Locate the cell with the specified text and output its (X, Y) center coordinate. 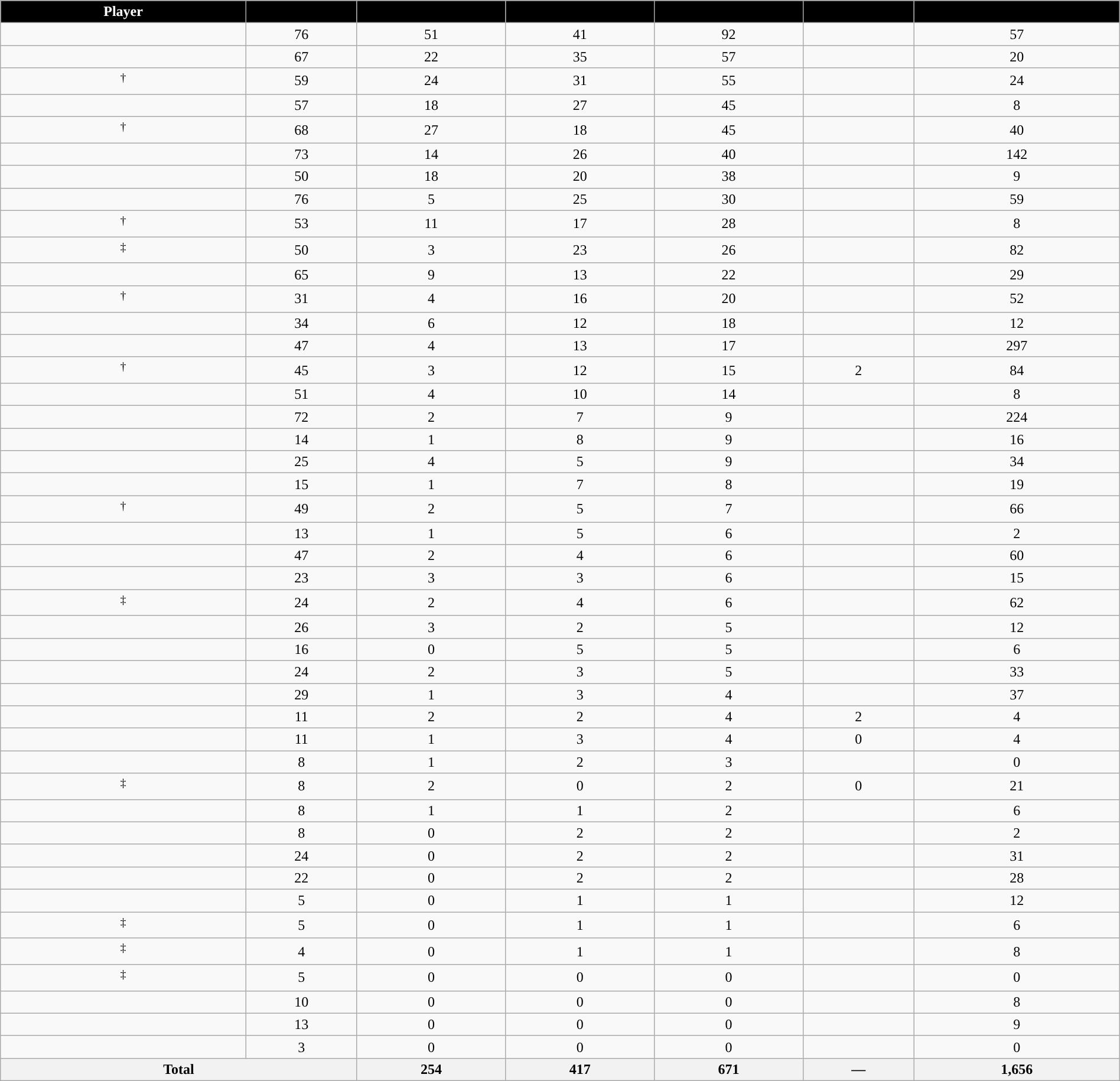
Total (178, 1069)
72 (301, 417)
417 (580, 1069)
53 (301, 223)
19 (1017, 484)
37 (1017, 694)
82 (1017, 250)
67 (301, 57)
66 (1017, 509)
55 (729, 82)
297 (1017, 346)
92 (729, 34)
254 (431, 1069)
1,656 (1017, 1069)
21 (1017, 787)
73 (301, 154)
142 (1017, 154)
60 (1017, 556)
33 (1017, 672)
30 (729, 199)
224 (1017, 417)
671 (729, 1069)
Player (123, 12)
65 (301, 274)
35 (580, 57)
62 (1017, 603)
84 (1017, 370)
52 (1017, 299)
49 (301, 509)
68 (301, 130)
— (858, 1069)
41 (580, 34)
38 (729, 177)
